Extract the (x, y) coordinate from the center of the cell holding the provided text.  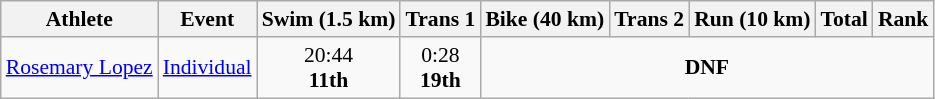
Athlete (80, 19)
Swim (1.5 km) (329, 19)
Rosemary Lopez (80, 68)
DNF (706, 68)
Individual (208, 68)
Total (844, 19)
Trans 2 (649, 19)
Bike (40 km) (544, 19)
Trans 1 (440, 19)
Event (208, 19)
Rank (904, 19)
20:4411th (329, 68)
0:2819th (440, 68)
Run (10 km) (752, 19)
